For the text-containing cell, return its midpoint in (x, y) coordinate format. 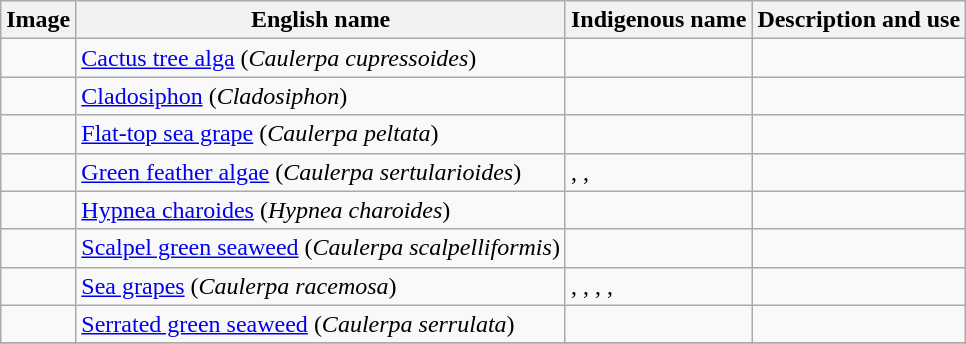
Scalpel green seaweed (Caulerpa scalpelliformis) (321, 248)
Sea grapes (Caulerpa racemosa) (321, 286)
Image (38, 20)
, , (658, 172)
Cladosiphon (Cladosiphon) (321, 96)
Serrated green seaweed (Caulerpa serrulata) (321, 324)
Flat-top sea grape (Caulerpa peltata) (321, 134)
Indigenous name (658, 20)
Cactus tree alga (Caulerpa cupressoides) (321, 58)
Hypnea charoides (Hypnea charoides) (321, 210)
, , , , (658, 286)
Green feather algae (Caulerpa sertularioides) (321, 172)
Description and use (859, 20)
English name (321, 20)
